Return the [x, y] coordinate for the center point of the cell that contains the specified text.  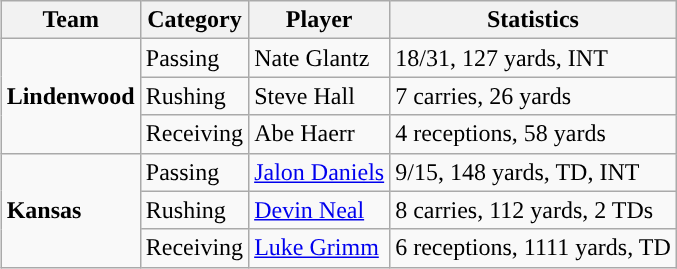
4 receptions, 58 yards [534, 134]
Devin Neal [320, 210]
18/31, 127 yards, INT [534, 58]
9/15, 148 yards, TD, INT [534, 172]
Luke Grimm [320, 248]
Kansas [70, 210]
Category [194, 20]
Abe Haerr [320, 134]
Lindenwood [70, 96]
8 carries, 112 yards, 2 TDs [534, 210]
7 carries, 26 yards [534, 96]
Team [70, 20]
Steve Hall [320, 96]
Jalon Daniels [320, 172]
Player [320, 20]
Statistics [534, 20]
6 receptions, 1111 yards, TD [534, 248]
Nate Glantz [320, 58]
